Determine the (x, y) coordinate at the center of the cell enclosing the given text.  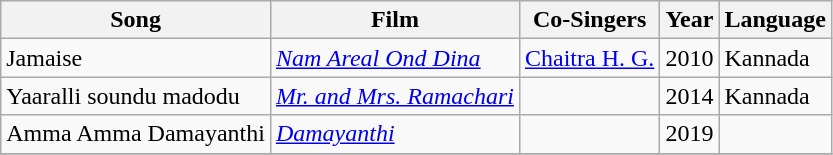
2010 (690, 58)
2019 (690, 134)
Nam Areal Ond Dina (394, 58)
Jamaise (136, 58)
Song (136, 20)
Chaitra H. G. (589, 58)
Amma Amma Damayanthi (136, 134)
Film (394, 20)
Damayanthi (394, 134)
2014 (690, 96)
Co-Singers (589, 20)
Mr. and Mrs. Ramachari (394, 96)
Language (775, 20)
Yaaralli soundu madodu (136, 96)
Year (690, 20)
